Return the (x, y) coordinate for the center point of the cell that contains the specified text.  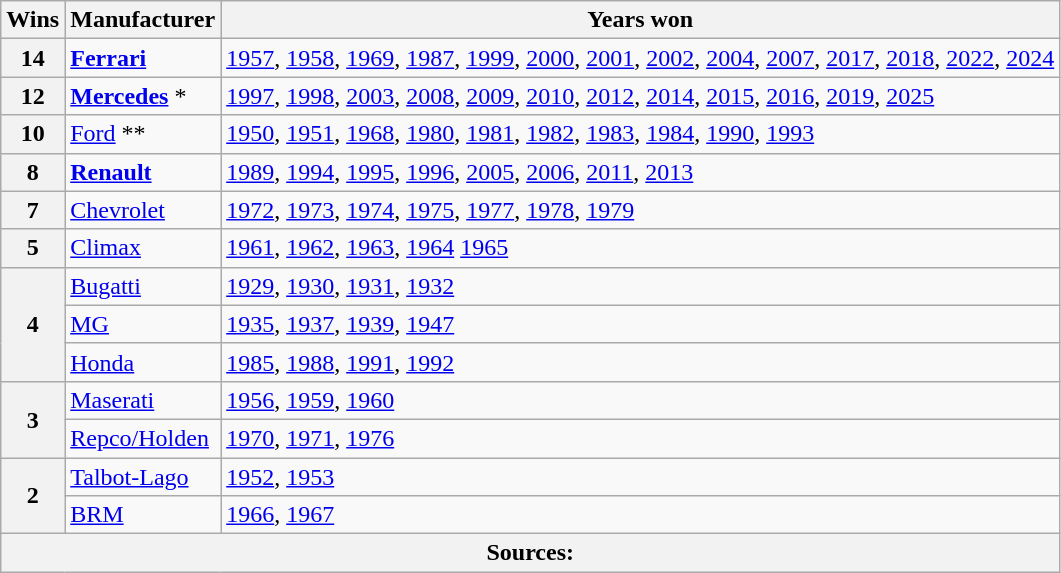
1935, 1937, 1939, 1947 (640, 324)
MG (143, 324)
BRM (143, 515)
7 (33, 210)
Wins (33, 20)
8 (33, 172)
Ferrari (143, 58)
Chevrolet (143, 210)
Mercedes * (143, 96)
1950, 1951, 1968, 1980, 1981, 1982, 1983, 1984, 1990, 1993 (640, 134)
Renault (143, 172)
1961, 1962, 1963, 1964 1965 (640, 248)
10 (33, 134)
1952, 1953 (640, 477)
5 (33, 248)
1929, 1930, 1931, 1932 (640, 286)
Repco/Holden (143, 438)
Maserati (143, 400)
Years won (640, 20)
1966, 1967 (640, 515)
1972, 1973, 1974, 1975, 1977, 1978, 1979 (640, 210)
Honda (143, 362)
1957, 1958, 1969, 1987, 1999, 2000, 2001, 2002, 2004, 2007, 2017, 2018, 2022, 2024 (640, 58)
1985, 1988, 1991, 1992 (640, 362)
Ford ** (143, 134)
3 (33, 419)
1970, 1971, 1976 (640, 438)
2 (33, 496)
Climax (143, 248)
12 (33, 96)
1989, 1994, 1995, 1996, 2005, 2006, 2011, 2013 (640, 172)
Bugatti (143, 286)
Manufacturer (143, 20)
4 (33, 324)
1997, 1998, 2003, 2008, 2009, 2010, 2012, 2014, 2015, 2016, 2019, 2025 (640, 96)
1956, 1959, 1960 (640, 400)
Sources: (530, 553)
Talbot-Lago (143, 477)
14 (33, 58)
